Provide the (x, y) coordinate of the cell's center where the given text is located.  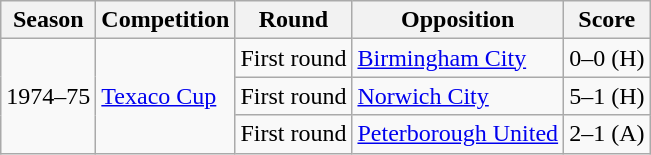
Round (294, 20)
Competition (166, 20)
Texaco Cup (166, 96)
Birmingham City (458, 58)
Season (48, 20)
2–1 (A) (607, 134)
1974–75 (48, 96)
Norwich City (458, 96)
Opposition (458, 20)
5–1 (H) (607, 96)
0–0 (H) (607, 58)
Peterborough United (458, 134)
Score (607, 20)
